Pinpoint the cell where the given text exists, returning its [X, Y] midpoint coordinate. 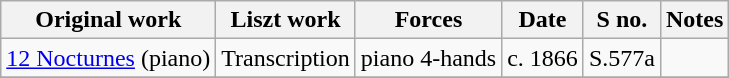
Transcription [286, 58]
piano 4-hands [428, 58]
S.577a [622, 58]
Notes [694, 20]
S no. [622, 20]
c. 1866 [543, 58]
Forces [428, 20]
Original work [108, 20]
Liszt work [286, 20]
Date [543, 20]
12 Nocturnes (piano) [108, 58]
